Pinpoint the cell where the given text exists, returning its (X, Y) midpoint coordinate. 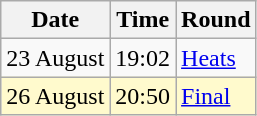
Heats (216, 58)
19:02 (143, 58)
Round (216, 20)
Time (143, 20)
20:50 (143, 96)
Date (56, 20)
Final (216, 96)
23 August (56, 58)
26 August (56, 96)
